Identify which cell holds the provided text, then report its (X, Y) central coordinate. 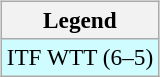
Legend (80, 20)
ITF WTT (6–5) (80, 57)
